Scan for the cell matching the given text and deliver its [x, y] coordinate at center. 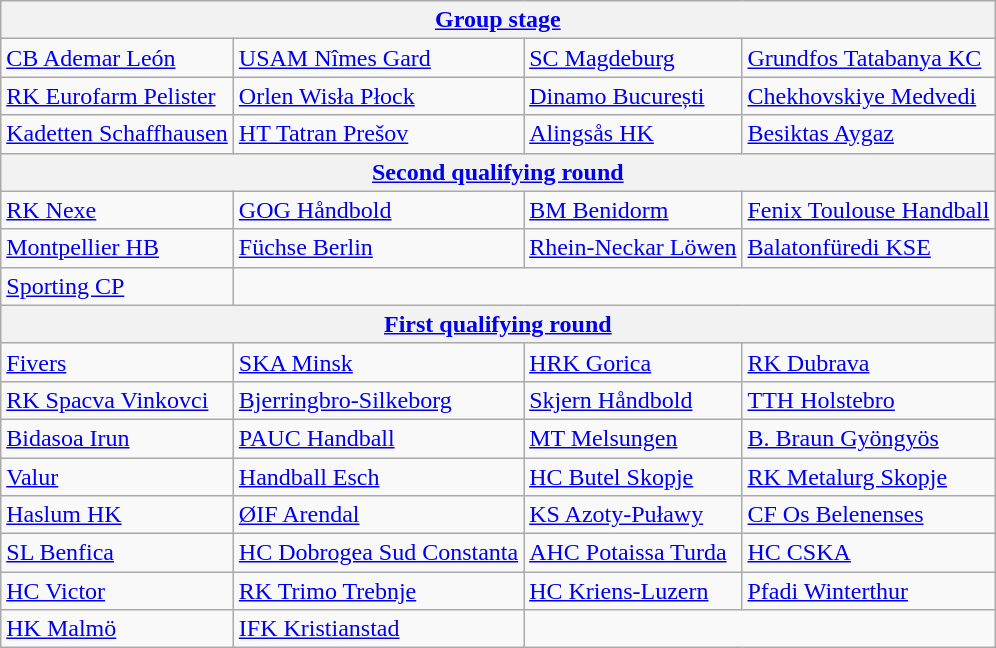
Handball Esch [378, 477]
CB Ademar León [118, 58]
Dinamo București [633, 96]
Grundfos Tatabanya KC [868, 58]
KS Azoty-Puławy [633, 515]
PAUC Handball [378, 438]
Kadetten Schaffhausen [118, 134]
HC Kriens-Luzern [633, 591]
Bidasoa Irun [118, 438]
Group stage [498, 20]
Bjerringbro-Silkeborg [378, 400]
SKA Minsk [378, 362]
RK Trimo Trebnje [378, 591]
HC CSKA [868, 553]
HC Victor [118, 591]
AHC Potaissa Turda [633, 553]
Valur [118, 477]
Besiktas Aygaz [868, 134]
Haslum HK [118, 515]
USAM Nîmes Gard [378, 58]
RK Metalurg Skopje [868, 477]
HT Tatran Prešov [378, 134]
ØIF Arendal [378, 515]
GOG Håndbold [378, 210]
SL Benfica [118, 553]
RK Spacva Vinkovci [118, 400]
Second qualifying round [498, 172]
Alingsås HK [633, 134]
Fenix Toulouse Handball [868, 210]
Füchse Berlin [378, 248]
Skjern Håndbold [633, 400]
IFK Kristianstad [378, 629]
HRK Gorica [633, 362]
HC Dobrogea Sud Constanta [378, 553]
MT Melsungen [633, 438]
Chekhovskiye Medvedi [868, 96]
RK Dubrava [868, 362]
HC Butel Skopje [633, 477]
RK Nexe [118, 210]
SC Magdeburg [633, 58]
Rhein-Neckar Löwen [633, 248]
Orlen Wisła Płock [378, 96]
TTH Holstebro [868, 400]
Sporting CP [118, 286]
Pfadi Winterthur [868, 591]
First qualifying round [498, 324]
HK Malmö [118, 629]
CF Os Belenenses [868, 515]
Montpellier HB [118, 248]
B. Braun Gyöngyös [868, 438]
Fivers [118, 362]
BM Benidorm [633, 210]
Balatonfüredi KSE [868, 248]
RK Eurofarm Pelister [118, 96]
